Scan for the cell matching the given text and deliver its [X, Y] coordinate at center. 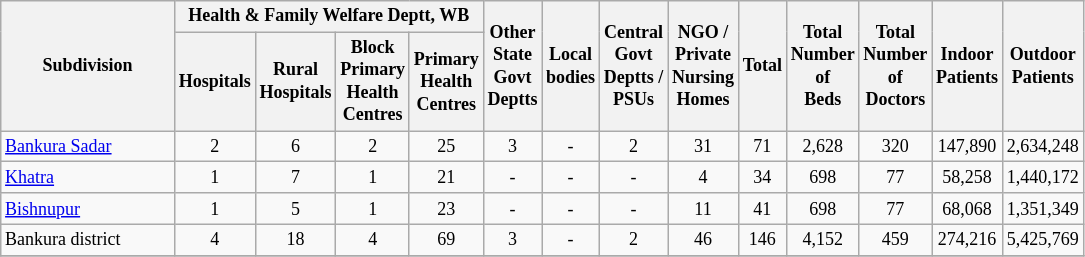
Bankura Sadar [88, 146]
CentralGovtDeptts /PSUs [633, 66]
6 [296, 146]
31 [704, 146]
18 [296, 240]
BlockPrimaryHealthCentres [373, 82]
41 [762, 208]
23 [446, 208]
146 [762, 240]
11 [704, 208]
7 [296, 178]
RuralHospitals [296, 82]
1,351,349 [1042, 208]
274,216 [968, 240]
Health & Family Welfare Deptt, WB [328, 16]
Subdivision [88, 66]
21 [446, 178]
IndoorPatients [968, 66]
TotalNumberofDoctors [896, 66]
71 [762, 146]
69 [446, 240]
5 [296, 208]
Khatra [88, 178]
Total [762, 66]
2,628 [822, 146]
320 [896, 146]
NGO /PrivateNursingHomes [704, 66]
OtherStateGovtDeptts [512, 66]
58,258 [968, 178]
Localbodies [571, 66]
OutdoorPatients [1042, 66]
Bankura district [88, 240]
PrimaryHealthCentres [446, 82]
Hospitals [214, 82]
147,890 [968, 146]
1,440,172 [1042, 178]
5,425,769 [1042, 240]
Bishnupur [88, 208]
2,634,248 [1042, 146]
46 [704, 240]
TotalNumberofBeds [822, 66]
459 [896, 240]
4,152 [822, 240]
34 [762, 178]
68,068 [968, 208]
25 [446, 146]
